Capture the cell that displays the provided text and extract its [x, y] central coordinate. 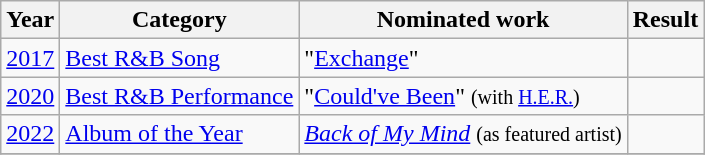
Result [665, 20]
"Could've Been" (with H.E.R.) [463, 96]
"Exchange" [463, 58]
2017 [30, 58]
Best R&B Song [180, 58]
2020 [30, 96]
Back of My Mind (as featured artist) [463, 134]
Best R&B Performance [180, 96]
Album of the Year [180, 134]
Year [30, 20]
Category [180, 20]
Nominated work [463, 20]
2022 [30, 134]
